From the cell containing the given text, extract its center point as [X, Y] coordinate. 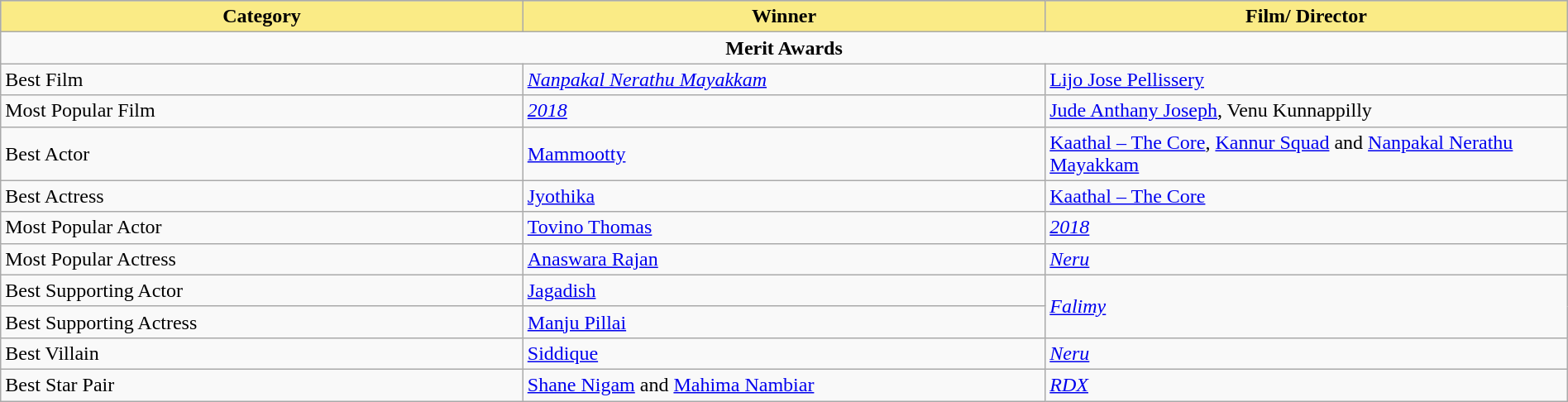
Best Film [262, 79]
Jyothika [784, 196]
Shane Nigam and Mahima Nambiar [784, 385]
Winner [784, 17]
Most Popular Film [262, 111]
Most Popular Actor [262, 227]
Best Supporting Actor [262, 290]
Film/ Director [1307, 17]
Kaathal – The Core [1307, 196]
Mammootty [784, 154]
Best Actress [262, 196]
RDX [1307, 385]
Siddique [784, 353]
Nanpakal Nerathu Mayakkam [784, 79]
Jagadish [784, 290]
Anaswara Rajan [784, 259]
Most Popular Actress [262, 259]
Kaathal – The Core, Kannur Squad and Nanpakal Nerathu Mayakkam [1307, 154]
Category [262, 17]
Best Villain [262, 353]
Best Supporting Actress [262, 322]
Best Actor [262, 154]
Lijo Jose Pellissery [1307, 79]
Merit Awards [784, 48]
Manju Pillai [784, 322]
Tovino Thomas [784, 227]
Jude Anthany Joseph, Venu Kunnappilly [1307, 111]
Falimy [1307, 306]
Best Star Pair [262, 385]
